From the cell containing the given text, extract its center point as [X, Y] coordinate. 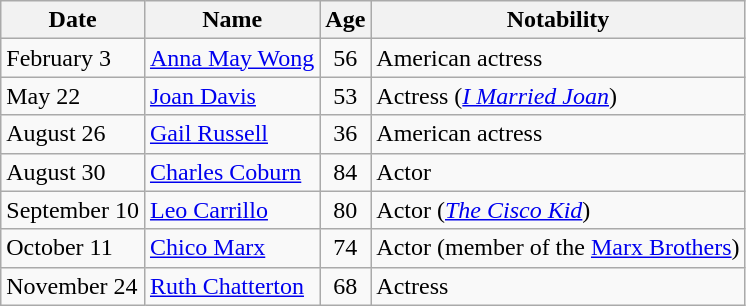
Actor (The Cisco Kid) [558, 210]
Name [232, 20]
August 26 [73, 134]
September 10 [73, 210]
November 24 [73, 286]
Date [73, 20]
May 22 [73, 96]
Leo Carrillo [232, 210]
Actress (I Married Joan) [558, 96]
Charles Coburn [232, 172]
August 30 [73, 172]
February 3 [73, 58]
56 [346, 58]
Age [346, 20]
Notability [558, 20]
53 [346, 96]
36 [346, 134]
Gail Russell [232, 134]
October 11 [73, 248]
68 [346, 286]
84 [346, 172]
Actress [558, 286]
Chico Marx [232, 248]
74 [346, 248]
Actor (member of the Marx Brothers) [558, 248]
Anna May Wong [232, 58]
Actor [558, 172]
80 [346, 210]
Joan Davis [232, 96]
Ruth Chatterton [232, 286]
